Determine the (X, Y) coordinate at the center of the cell enclosing the given text.  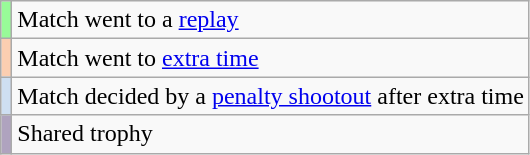
Match decided by a penalty shootout after extra time (271, 96)
Match went to extra time (271, 58)
Match went to a replay (271, 20)
Shared trophy (271, 134)
